Pinpoint the cell where the given text exists, returning its (x, y) midpoint coordinate. 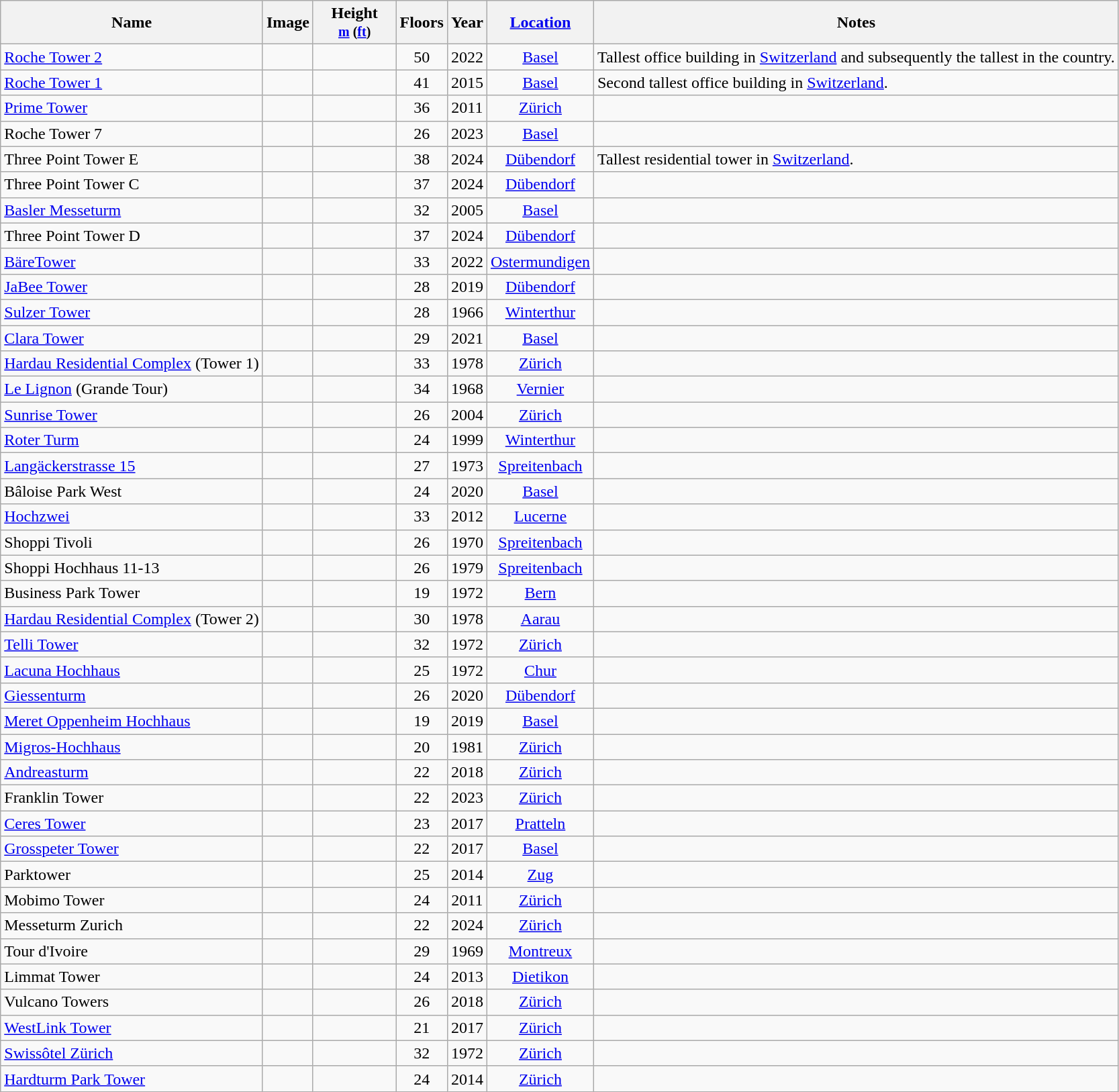
Zug (540, 875)
Business Park Tower (132, 593)
Bern (540, 593)
Shoppi Tivoli (132, 542)
Three Point Tower C (132, 185)
Grosspeter Tower (132, 849)
Mobimo Tower (132, 900)
Limmat Tower (132, 977)
Floors (422, 23)
Lacuna Hochhaus (132, 670)
2012 (467, 517)
Bâloise Park West (132, 491)
Andreasturm (132, 773)
Heightm (ft) (354, 23)
1969 (467, 951)
Location (540, 23)
Hochzwei (132, 517)
JaBee Tower (132, 287)
Telli Tower (132, 644)
Roche Tower 7 (132, 134)
Vulcano Towers (132, 1002)
Migros-Hochhaus (132, 747)
36 (422, 108)
Tour d'Ivoire (132, 951)
2021 (467, 338)
2015 (467, 83)
Year (467, 23)
Clara Tower (132, 338)
Roche Tower 1 (132, 83)
Messeturm Zurich (132, 926)
21 (422, 1028)
BäreTower (132, 261)
Three Point Tower E (132, 159)
Sulzer Tower (132, 312)
Ostermundigen (540, 261)
Shoppi Hochhaus 11-13 (132, 568)
1973 (467, 466)
Basler Messeturm (132, 210)
Swissôtel Zürich (132, 1053)
1999 (467, 440)
1981 (467, 747)
Lucerne (540, 517)
34 (422, 389)
Tallest residential tower in Switzerland. (856, 159)
2004 (467, 415)
Montreux (540, 951)
Pratteln (540, 824)
Hardau Residential Complex (Tower 2) (132, 619)
Franklin Tower (132, 798)
Dietikon (540, 977)
38 (422, 159)
Parktower (132, 875)
Langäckerstrasse 15 (132, 466)
Hardturm Park Tower (132, 1079)
Vernier (540, 389)
1966 (467, 312)
Meret Oppenheim Hochhaus (132, 721)
Roche Tower 2 (132, 57)
Name (132, 23)
Le Lignon (Grande Tour) (132, 389)
2013 (467, 977)
WestLink Tower (132, 1028)
Tallest office building in Switzerland and subsequently the tallest in the country. (856, 57)
Ceres Tower (132, 824)
20 (422, 747)
27 (422, 466)
1979 (467, 568)
Hardau Residential Complex (Tower 1) (132, 364)
Prime Tower (132, 108)
41 (422, 83)
Sunrise Tower (132, 415)
Roter Turm (132, 440)
Chur (540, 670)
Second tallest office building in Switzerland. (856, 83)
50 (422, 57)
23 (422, 824)
30 (422, 619)
2005 (467, 210)
1970 (467, 542)
Image (287, 23)
Aarau (540, 619)
Three Point Tower D (132, 236)
Notes (856, 23)
Giessenturm (132, 695)
1968 (467, 389)
